Locate the cell with the specified text and output its [x, y] center coordinate. 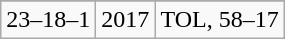
TOL, 58–17 [220, 20]
23–18–1 [48, 20]
2017 [126, 20]
